Return (X, Y) of the center of cell containing provided text 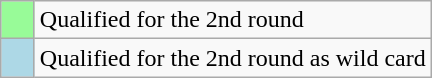
Qualified for the 2nd round (232, 20)
Qualified for the 2nd round as wild card (232, 58)
